Locate the cell with the specified text and output its (X, Y) center coordinate. 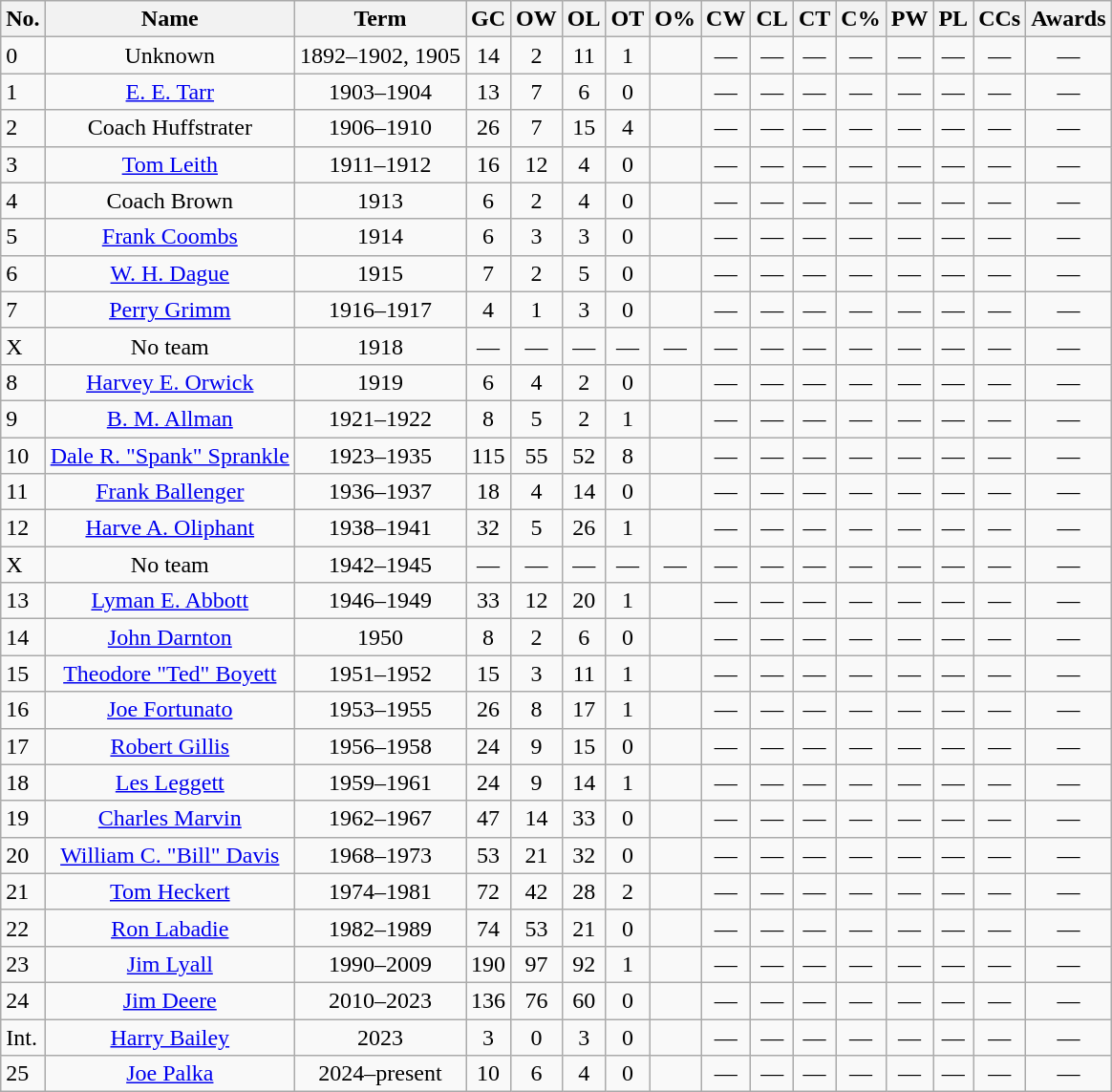
1916–1917 (380, 310)
William C. "Bill" Davis (170, 855)
Harry Bailey (170, 1037)
92 (584, 964)
Name (170, 19)
GC (489, 19)
1974–1981 (380, 891)
1968–1973 (380, 855)
136 (489, 1000)
Lyman E. Abbott (170, 601)
1938–1941 (380, 528)
2010–2023 (380, 1000)
23 (23, 964)
1946–1949 (380, 601)
1911–1912 (380, 164)
Charles Marvin (170, 819)
1936–1937 (380, 492)
Awards (1068, 19)
1950 (380, 637)
1951–1952 (380, 674)
Perry Grimm (170, 310)
Coach Brown (170, 201)
2023 (380, 1037)
O% (675, 19)
Joe Fortunato (170, 710)
1982–1989 (380, 928)
W. H. Dague (170, 273)
Frank Coombs (170, 237)
1919 (380, 382)
Robert Gillis (170, 746)
John Darnton (170, 637)
1921–1922 (380, 418)
74 (489, 928)
Term (380, 19)
1942–1945 (380, 565)
Theodore "Ted" Boyett (170, 674)
1962–1967 (380, 819)
2024–present (380, 1074)
19 (23, 819)
1914 (380, 237)
Harvey E. Orwick (170, 382)
Jim Lyall (170, 964)
190 (489, 964)
25 (23, 1074)
CCs (999, 19)
52 (584, 456)
1906–1910 (380, 128)
B. M. Allman (170, 418)
Tom Heckert (170, 891)
Int. (23, 1037)
1956–1958 (380, 746)
OL (584, 19)
OW (537, 19)
Coach Huffstrater (170, 128)
E. E. Tarr (170, 92)
Les Leggett (170, 782)
22 (23, 928)
No. (23, 19)
42 (537, 891)
PW (909, 19)
1903–1904 (380, 92)
Dale R. "Spank" Sprankle (170, 456)
PL (953, 19)
Unknown (170, 55)
1915 (380, 273)
115 (489, 456)
Jim Deere (170, 1000)
55 (537, 456)
Tom Leith (170, 164)
28 (584, 891)
CT (814, 19)
97 (537, 964)
1990–2009 (380, 964)
1953–1955 (380, 710)
Frank Ballenger (170, 492)
76 (537, 1000)
72 (489, 891)
Harve A. Oliphant (170, 528)
Joe Palka (170, 1074)
C% (861, 19)
CW (726, 19)
1923–1935 (380, 456)
CL (772, 19)
47 (489, 819)
1913 (380, 201)
1959–1961 (380, 782)
1892–1902, 1905 (380, 55)
60 (584, 1000)
1918 (380, 346)
Ron Labadie (170, 928)
OT (628, 19)
